Scan for the cell matching the given text and deliver its [X, Y] coordinate at center. 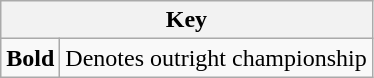
Bold [30, 58]
Key [186, 20]
Denotes outright championship [216, 58]
